Capture the cell that displays the provided text and extract its [x, y] central coordinate. 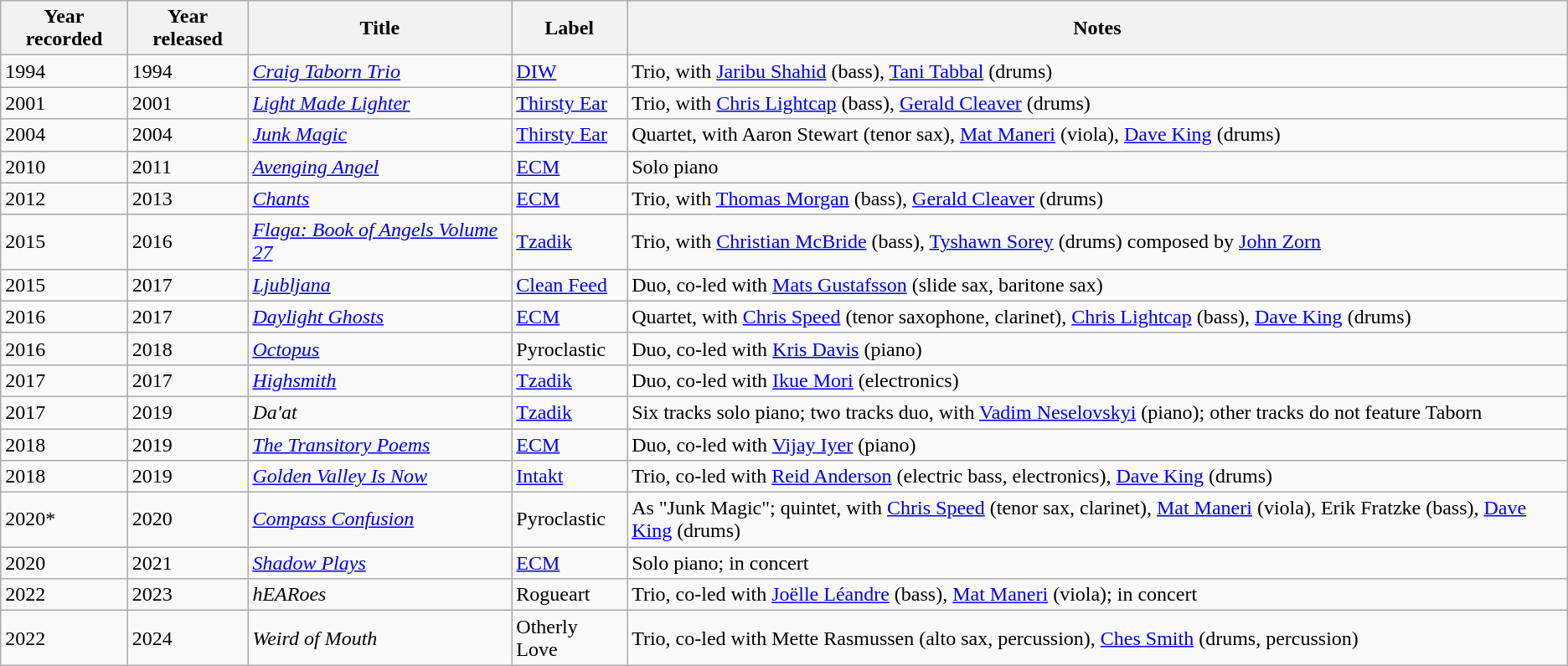
As "Junk Magic"; quintet, with Chris Speed (tenor sax, clarinet), Mat Maneri (viola), Erik Fratzke (bass), Dave King (drums) [1097, 519]
Craig Taborn Trio [380, 71]
Year released [188, 28]
Light Made Lighter [380, 103]
Duo, co-led with Vijay Iyer (piano) [1097, 445]
Weird of Mouth [380, 638]
Da'at [380, 412]
Trio, co-led with Reid Anderson (electric bass, electronics), Dave King (drums) [1097, 477]
Trio, co-led with Mette Rasmussen (alto sax, percussion), Ches Smith (drums, percussion) [1097, 638]
Trio, co-led with Joëlle Léandre (bass), Mat Maneri (viola); in concert [1097, 595]
DIW [570, 71]
Duo, co-led with Ikue Mori (electronics) [1097, 380]
Trio, with Jaribu Shahid (bass), Tani Tabbal (drums) [1097, 71]
Highsmith [380, 380]
Clean Feed [570, 285]
Avenging Angel [380, 167]
Octopus [380, 348]
Duo, co-led with Mats Gustafsson (slide sax, baritone sax) [1097, 285]
hEARoes [380, 595]
The Transitory Poems [380, 445]
Quartet, with Aaron Stewart (tenor sax), Mat Maneri (viola), Dave King (drums) [1097, 135]
Quartet, with Chris Speed (tenor saxophone, clarinet), Chris Lightcap (bass), Dave King (drums) [1097, 317]
2023 [188, 595]
Chants [380, 199]
Compass Confusion [380, 519]
Solo piano [1097, 167]
Intakt [570, 477]
Duo, co-led with Kris Davis (piano) [1097, 348]
Golden Valley Is Now [380, 477]
2020* [64, 519]
Trio, with Thomas Morgan (bass), Gerald Cleaver (drums) [1097, 199]
Solo piano; in concert [1097, 563]
2012 [64, 199]
Trio, with Christian McBride (bass), Tyshawn Sorey (drums) composed by John Zorn [1097, 241]
Shadow Plays [380, 563]
Six tracks solo piano; two tracks duo, with Vadim Neselovskyi (piano); other tracks do not feature Taborn [1097, 412]
Otherly Love [570, 638]
Title [380, 28]
Ljubljana [380, 285]
2010 [64, 167]
2024 [188, 638]
Rogueart [570, 595]
2011 [188, 167]
Daylight Ghosts [380, 317]
2021 [188, 563]
Year recorded [64, 28]
Junk Magic [380, 135]
Notes [1097, 28]
Trio, with Chris Lightcap (bass), Gerald Cleaver (drums) [1097, 103]
2013 [188, 199]
Label [570, 28]
Flaga: Book of Angels Volume 27 [380, 241]
